Capture the cell that displays the provided text and extract its (X, Y) central coordinate. 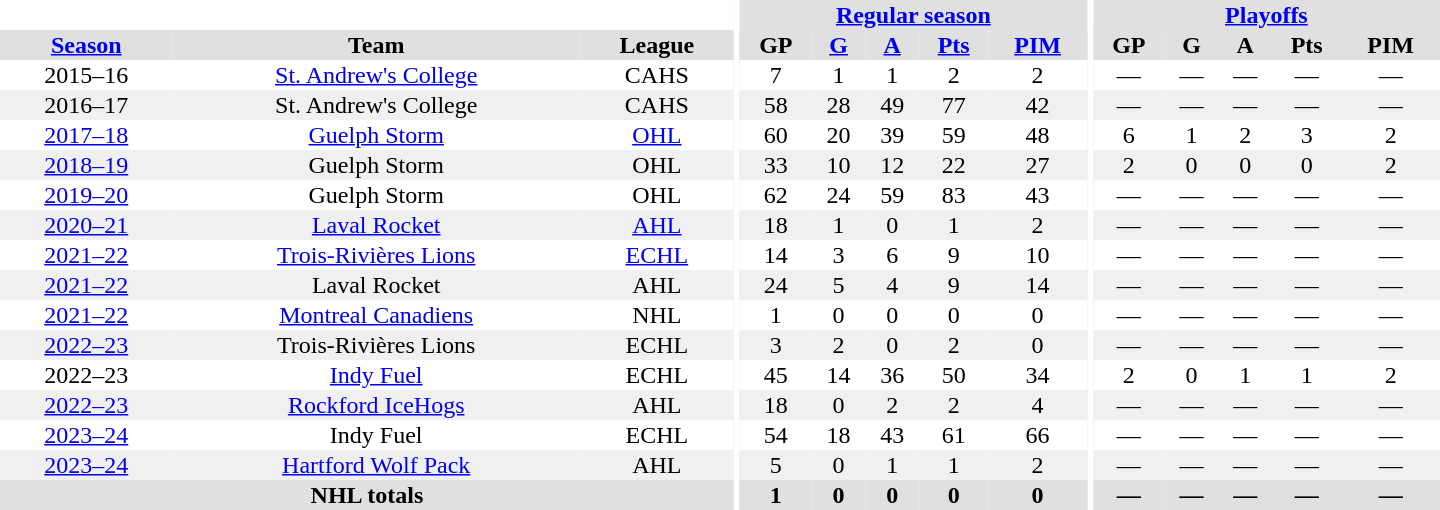
2020–21 (86, 225)
Season (86, 45)
7 (776, 75)
58 (776, 105)
2017–18 (86, 135)
42 (1038, 105)
Hartford Wolf Pack (376, 465)
49 (892, 105)
45 (776, 375)
Montreal Canadiens (376, 315)
54 (776, 435)
36 (892, 375)
34 (1038, 375)
Regular season (914, 15)
62 (776, 195)
20 (839, 135)
66 (1038, 435)
83 (954, 195)
NHL totals (367, 495)
50 (954, 375)
NHL (657, 315)
Team (376, 45)
60 (776, 135)
77 (954, 105)
2016–17 (86, 105)
2018–19 (86, 165)
Playoffs (1266, 15)
48 (1038, 135)
39 (892, 135)
League (657, 45)
2019–20 (86, 195)
61 (954, 435)
28 (839, 105)
33 (776, 165)
2015–16 (86, 75)
Rockford IceHogs (376, 405)
27 (1038, 165)
22 (954, 165)
12 (892, 165)
